Detect which cell encompasses the target text, then output its [X, Y] center coordinate. 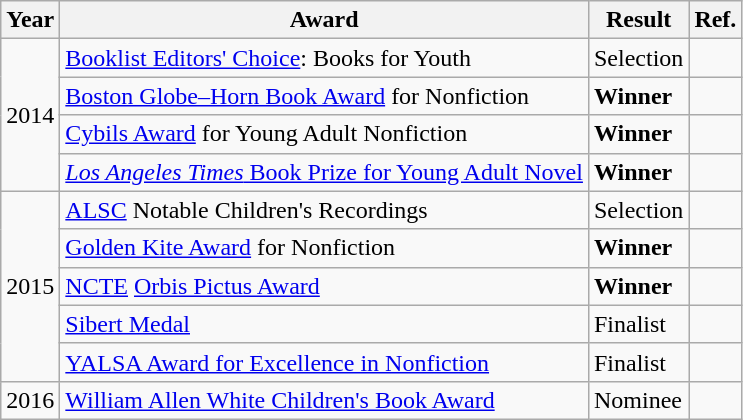
Golden Kite Award for Nonfiction [324, 248]
ALSC Notable Children's Recordings [324, 210]
Booklist Editors' Choice: Books for Youth [324, 58]
Award [324, 20]
Cybils Award for Young Adult Nonfiction [324, 134]
2015 [30, 286]
Year [30, 20]
Nominee [638, 400]
2016 [30, 400]
Ref. [716, 20]
Result [638, 20]
2014 [30, 115]
YALSA Award for Excellence in Nonfiction [324, 362]
NCTE Orbis Pictus Award [324, 286]
Boston Globe–Horn Book Award for Nonfiction [324, 96]
William Allen White Children's Book Award [324, 400]
Sibert Medal [324, 324]
Los Angeles Times Book Prize for Young Adult Novel [324, 172]
